Extract the [x, y] coordinate from the center of the cell holding the provided text.  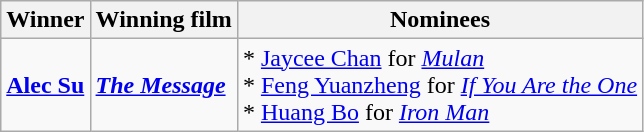
Winning film [164, 20]
Winner [46, 20]
* Jaycee Chan for Mulan * Feng Yuanzheng for If You Are the One * Huang Bo for Iron Man [440, 85]
The Message [164, 85]
Alec Su [46, 85]
Nominees [440, 20]
